From the cell containing the given text, extract its center point as [x, y] coordinate. 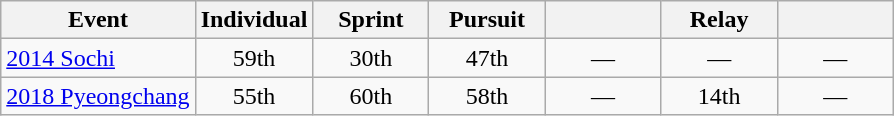
59th [254, 58]
2014 Sochi [98, 58]
14th [719, 96]
Relay [719, 20]
2018 Pyeongchang [98, 96]
Sprint [371, 20]
47th [487, 58]
30th [371, 58]
60th [371, 96]
55th [254, 96]
Event [98, 20]
Individual [254, 20]
Pursuit [487, 20]
58th [487, 96]
